For the text-containing cell, return its midpoint in [x, y] coordinate format. 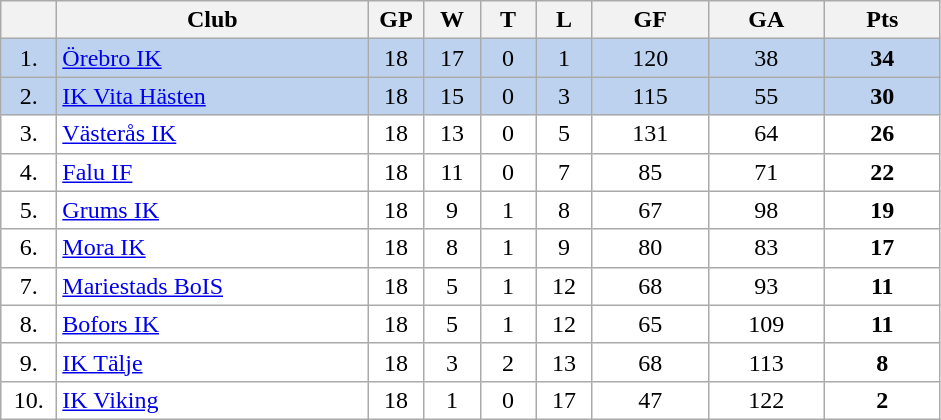
3. [29, 134]
30 [882, 96]
109 [766, 324]
Mora IK [212, 248]
71 [766, 172]
34 [882, 58]
47 [650, 400]
80 [650, 248]
131 [650, 134]
GP [396, 20]
Club [212, 20]
5. [29, 210]
26 [882, 134]
Bofors IK [212, 324]
19 [882, 210]
83 [766, 248]
85 [650, 172]
4. [29, 172]
10. [29, 400]
Västerås IK [212, 134]
T [508, 20]
67 [650, 210]
L [564, 20]
98 [766, 210]
9. [29, 362]
93 [766, 286]
120 [650, 58]
IK Tälje [212, 362]
8. [29, 324]
15 [452, 96]
122 [766, 400]
Grums IK [212, 210]
IK Viking [212, 400]
Falu IF [212, 172]
Örebro IK [212, 58]
22 [882, 172]
IK Vita Hästen [212, 96]
1. [29, 58]
W [452, 20]
Pts [882, 20]
38 [766, 58]
55 [766, 96]
113 [766, 362]
64 [766, 134]
115 [650, 96]
GA [766, 20]
2. [29, 96]
65 [650, 324]
7. [29, 286]
GF [650, 20]
7 [564, 172]
6. [29, 248]
Mariestads BoIS [212, 286]
